Return the [x, y] coordinate for the center point of the cell that contains the specified text.  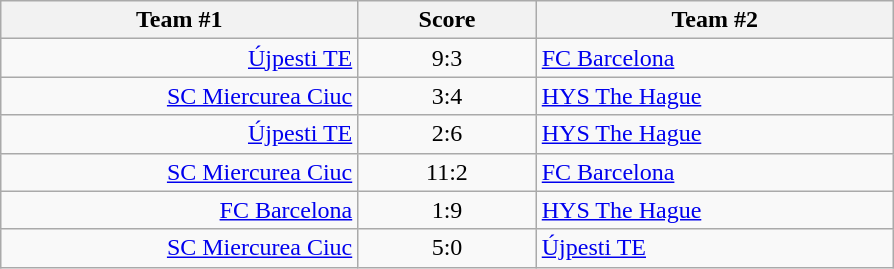
9:3 [447, 58]
11:2 [447, 172]
5:0 [447, 248]
1:9 [447, 210]
2:6 [447, 134]
Score [447, 20]
Team #1 [180, 20]
Team #2 [714, 20]
3:4 [447, 96]
